Identify which cell holds the provided text, then report its [x, y] central coordinate. 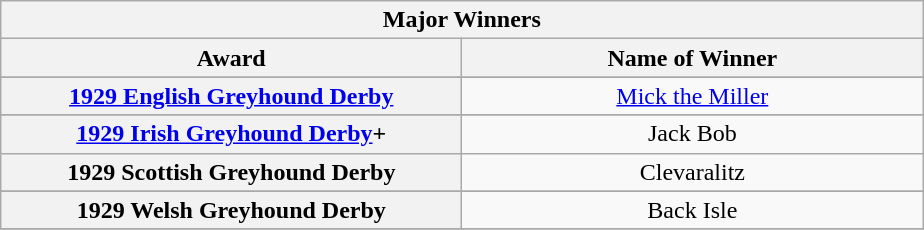
Clevaralitz [692, 172]
Mick the Miller [692, 96]
Major Winners [462, 20]
Name of Winner [692, 58]
Jack Bob [692, 134]
1929 Welsh Greyhound Derby [232, 210]
1929 English Greyhound Derby [232, 96]
Back Isle [692, 210]
1929 Irish Greyhound Derby+ [232, 134]
1929 Scottish Greyhound Derby [232, 172]
Award [232, 58]
